For the text-containing cell, return its midpoint in [x, y] coordinate format. 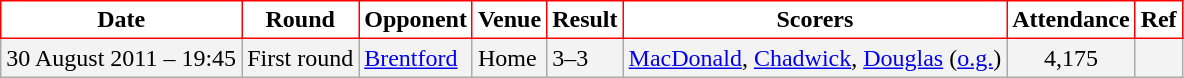
Ref [1158, 20]
4,175 [1071, 58]
Round [300, 20]
Date [122, 20]
30 August 2011 – 19:45 [122, 58]
MacDonald, Chadwick, Douglas (o.g.) [815, 58]
3–3 [585, 58]
Home [509, 58]
Attendance [1071, 20]
Scorers [815, 20]
Venue [509, 20]
Result [585, 20]
Opponent [416, 20]
Brentford [416, 58]
First round [300, 58]
